Capture the cell that displays the provided text and extract its [x, y] central coordinate. 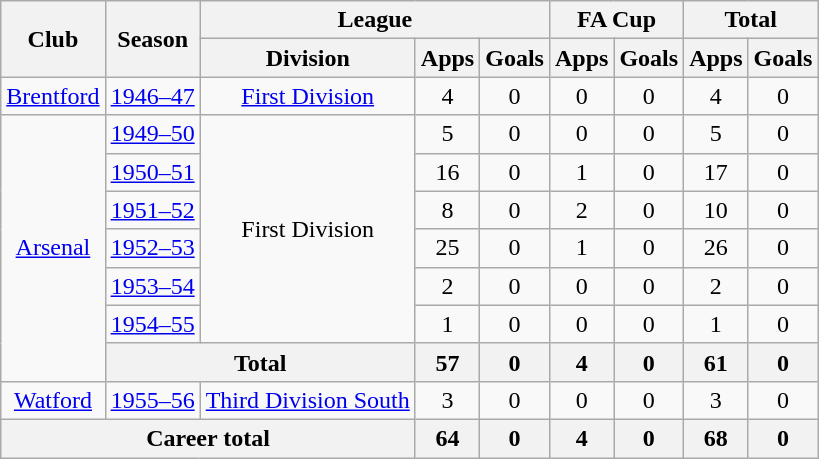
Third Division South [308, 400]
1949–50 [152, 134]
League [374, 20]
1953–54 [152, 286]
61 [716, 362]
1954–55 [152, 324]
57 [447, 362]
68 [716, 438]
Season [152, 39]
Brentford [53, 96]
FA Cup [616, 20]
Career total [208, 438]
1950–51 [152, 172]
1952–53 [152, 248]
Watford [53, 400]
64 [447, 438]
1946–47 [152, 96]
Arsenal [53, 248]
16 [447, 172]
Division [308, 58]
17 [716, 172]
1955–56 [152, 400]
1951–52 [152, 210]
26 [716, 248]
10 [716, 210]
Club [53, 39]
25 [447, 248]
8 [447, 210]
